Identify which cell holds the provided text, then report its [x, y] central coordinate. 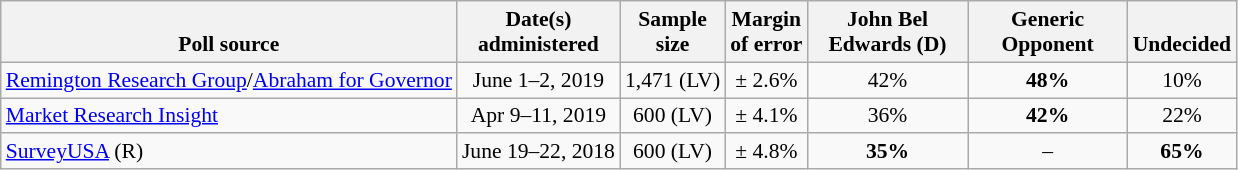
± 4.1% [766, 116]
Apr 9–11, 2019 [538, 116]
22% [1182, 116]
36% [887, 116]
Undecided [1182, 32]
Poll source [229, 32]
June 19–22, 2018 [538, 152]
Date(s)administered [538, 32]
65% [1182, 152]
John BelEdwards (D) [887, 32]
Marginof error [766, 32]
± 2.6% [766, 80]
Remington Research Group/Abraham for Governor [229, 80]
1,471 (LV) [672, 80]
48% [1048, 80]
Market Research Insight [229, 116]
SurveyUSA (R) [229, 152]
GenericOpponent [1048, 32]
June 1–2, 2019 [538, 80]
– [1048, 152]
10% [1182, 80]
35% [887, 152]
± 4.8% [766, 152]
Samplesize [672, 32]
